Find where the given text appears and provide that cell's center as (X, Y) coordinate. 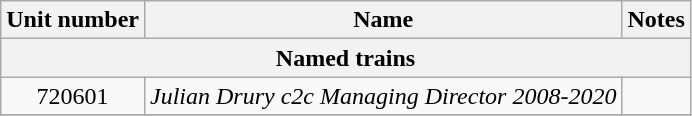
Name (382, 20)
Notes (656, 20)
Named trains (346, 58)
Julian Drury c2c Managing Director 2008-2020 (382, 96)
Unit number (73, 20)
720601 (73, 96)
